Provide the (x, y) coordinate of the cell's center where the given text is located.  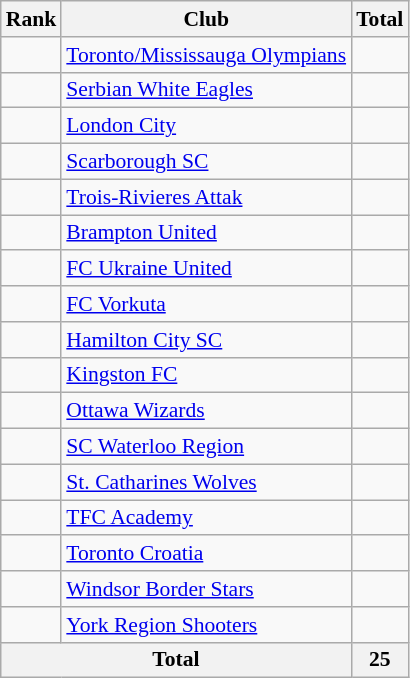
Ottawa Wizards (206, 411)
Trois-Rivieres Attak (206, 197)
Rank (32, 19)
Kingston FC (206, 375)
Brampton United (206, 233)
Scarborough SC (206, 162)
Toronto/Mississauga Olympians (206, 55)
London City (206, 126)
Club (206, 19)
25 (380, 660)
FC Vorkuta (206, 304)
Serbian White Eagles (206, 90)
Toronto Croatia (206, 554)
SC Waterloo Region (206, 447)
St. Catharines Wolves (206, 482)
Windsor Border Stars (206, 589)
TFC Academy (206, 518)
York Region Shooters (206, 625)
FC Ukraine United (206, 269)
Hamilton City SC (206, 340)
